Search for the cell housing the specified text and yield its (X, Y) center coordinate. 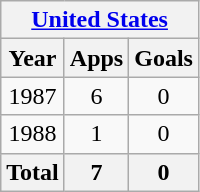
Total (33, 172)
6 (96, 96)
1987 (33, 96)
7 (96, 172)
1988 (33, 134)
United States (100, 20)
Goals (164, 58)
Year (33, 58)
1 (96, 134)
Apps (96, 58)
